Search for the cell housing the specified text and yield its [x, y] center coordinate. 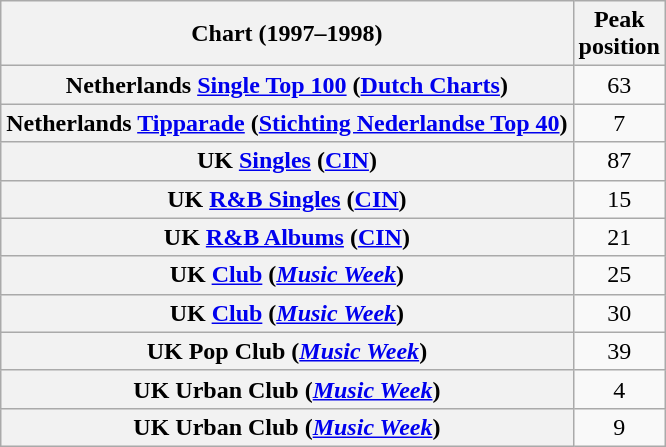
15 [619, 199]
87 [619, 161]
7 [619, 123]
UK R&B Singles (CIN) [287, 199]
UK R&B Albums (CIN) [287, 237]
UK Singles (CIN) [287, 161]
Netherlands Tipparade (Stichting Nederlandse Top 40) [287, 123]
9 [619, 427]
Chart (1997–1998) [287, 34]
Peakposition [619, 34]
21 [619, 237]
Netherlands Single Top 100 (Dutch Charts) [287, 85]
25 [619, 275]
63 [619, 85]
30 [619, 313]
4 [619, 389]
39 [619, 351]
UK Pop Club (Music Week) [287, 351]
